Detect which cell encompasses the target text, then output its [x, y] center coordinate. 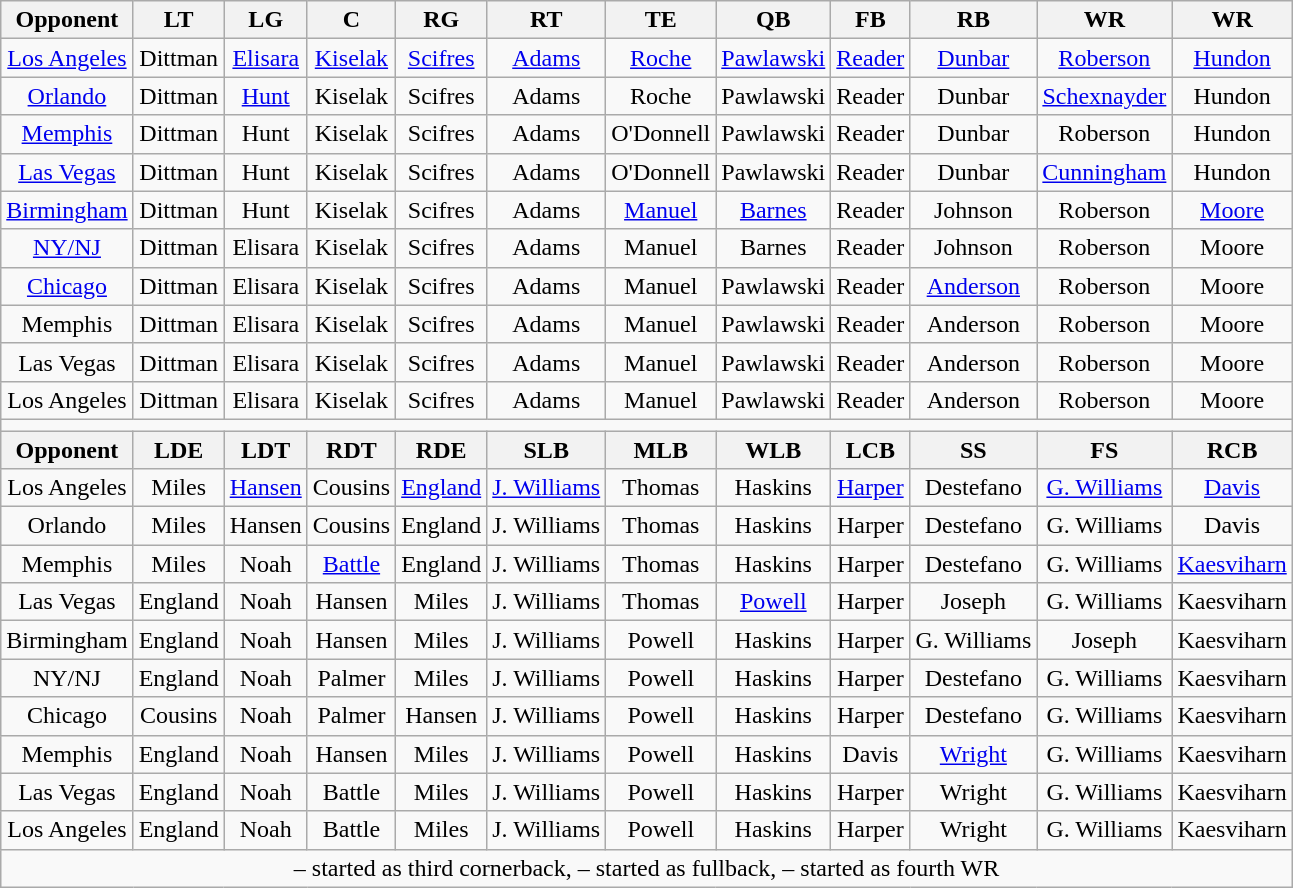
RDE [442, 449]
LDT [266, 449]
Schexnayder [1104, 96]
SLB [546, 449]
TE [661, 20]
QB [774, 20]
RCB [1232, 449]
C [351, 20]
SS [974, 449]
LCB [870, 449]
FS [1104, 449]
RDT [351, 449]
MLB [661, 449]
WLB [774, 449]
RB [974, 20]
LDE [178, 449]
– started as third cornerback, – started as fullback, – started as fourth WR [647, 868]
RT [546, 20]
RG [442, 20]
LT [178, 20]
FB [870, 20]
Cunningham [1104, 172]
LG [266, 20]
